Identify which cell holds the provided text, then report its [x, y] central coordinate. 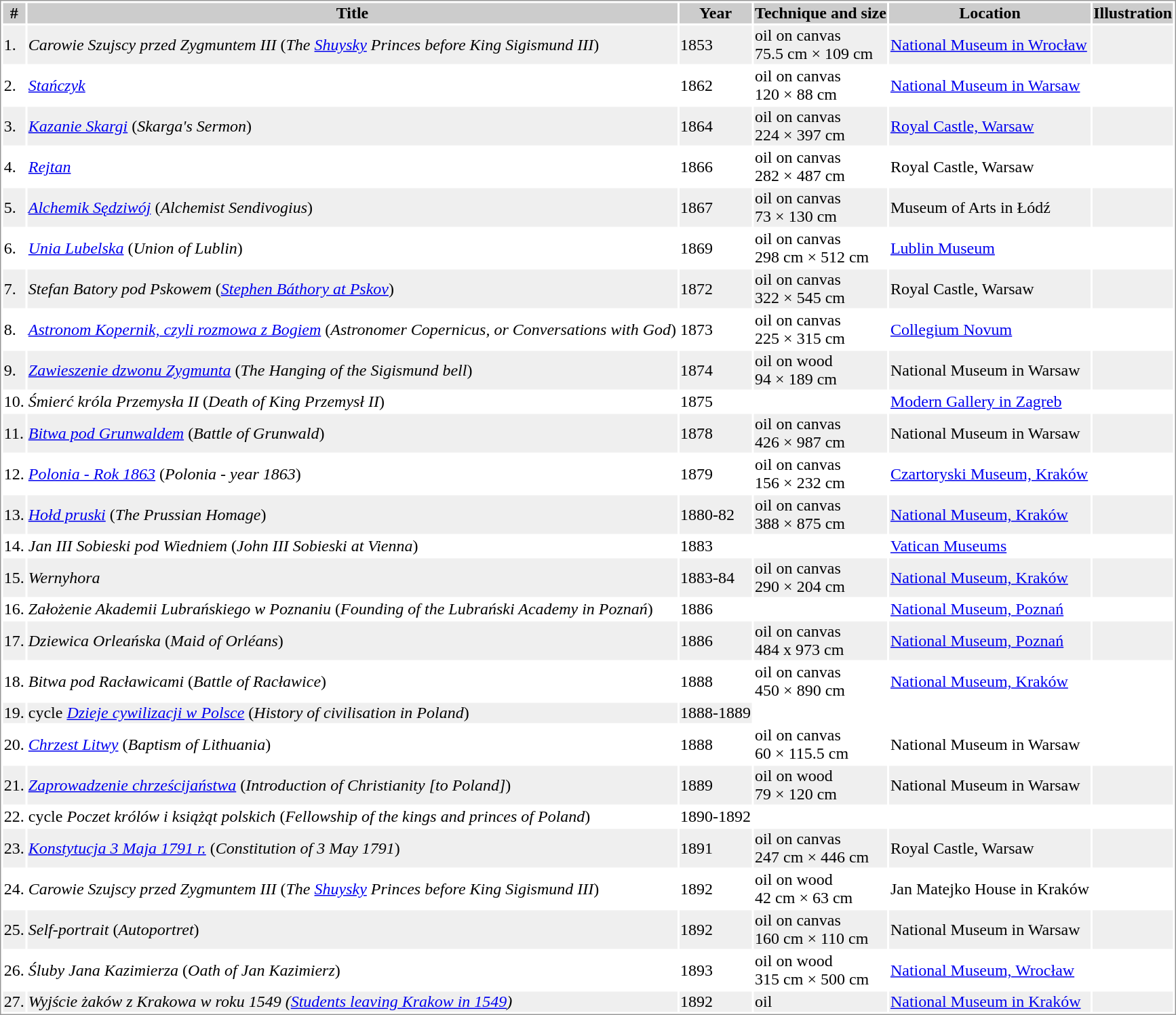
oil on canvas73 × 130 cm [821, 207]
oil on canvas388 × 875 cm [821, 514]
Hołd pruski (The Prussian Homage) [352, 514]
Illustration [1133, 13]
1874 [716, 370]
oil on canvas224 × 397 cm [821, 126]
1875 [716, 402]
1890-1892 [716, 817]
oil on wood94 × 189 cm [821, 370]
Śmierć króla Przemysła II (Death of King Przemysł II) [352, 402]
9. [14, 370]
Bitwa pod Racławicami (Battle of Racławice) [352, 681]
1862 [716, 85]
Lublin Museum [989, 248]
Chrzest Litwy (Baptism of Lithuania) [352, 744]
1889 [716, 785]
Zaprowadzenie chrześcijaństwa (Introduction of Christianity [to Poland]) [352, 785]
Wyjście żaków z Krakowa w roku 1549 (Students leaving Krakow in 1549) [352, 1001]
1888-1889 [716, 713]
oil on canvas450 × 890 cm [821, 681]
oil on canvas120 × 88 cm [821, 85]
1873 [716, 330]
Dziewica Orleańska (Maid of Orléans) [352, 640]
6. [14, 248]
11. [14, 433]
4. [14, 167]
1878 [716, 433]
1864 [716, 126]
Wernyhora [352, 578]
26. [14, 970]
Jan III Sobieski pod Wiedniem (John III Sobieski at Vienna) [352, 546]
2. [14, 85]
16. [14, 610]
cycle Poczet królów i książąt polskich (Fellowship of the kings and princes of Poland) [352, 817]
7. [14, 289]
oil on canvas426 × 987 cm [821, 433]
oil on canvas60 × 115.5 cm [821, 744]
1872 [716, 289]
Vatican Museums [989, 546]
oil [821, 1001]
12. [14, 473]
Jan Matejko House in Kraków [989, 888]
Bitwa pod Grunwaldem (Battle of Grunwald) [352, 433]
17. [14, 640]
1883 [716, 546]
Unia Lubelska (Union of Lublin) [352, 248]
Collegium Novum [989, 330]
oil on canvas322 × 545 cm [821, 289]
Kazanie Skargi (Skarga's Sermon) [352, 126]
cycle Dzieje cywilizacji w Polsce (History of civilisation in Poland) [352, 713]
oil on canvas156 × 232 cm [821, 473]
3. [14, 126]
18. [14, 681]
Konstytucja 3 Maja 1791 r. (Constitution of 3 May 1791) [352, 848]
Stańczyk [352, 85]
1879 [716, 473]
22. [14, 817]
Założenie Akademii Lubrańskiego w Poznaniu (Founding of the Lubrański Academy in Poznań) [352, 610]
13. [14, 514]
15. [14, 578]
Polonia - Rok 1863 (Polonia - year 1863) [352, 473]
National Museum, Wrocław [989, 970]
21. [14, 785]
oil on canvas290 × 204 cm [821, 578]
oil on canvas282 × 487 cm [821, 167]
Self-portrait (Autoportret) [352, 929]
Alchemik Sędziwój (Alchemist Sendivogius) [352, 207]
20. [14, 744]
oil on canvas298 cm × 512 cm [821, 248]
1883-84 [716, 578]
8. [14, 330]
1867 [716, 207]
19. [14, 713]
Modern Gallery in Zagreb [989, 402]
oil on wood42 cm × 63 cm [821, 888]
Technique and size [821, 13]
Stefan Batory pod Pskowem (Stephen Báthory at Pskov) [352, 289]
Museum of Arts in Łódź [989, 207]
1853 [716, 45]
Title [352, 13]
National Museum in Kraków [989, 1001]
10. [14, 402]
Astronom Kopernik, czyli rozmowa z Bogiem (Astronomer Copernicus, or Conversations with God) [352, 330]
1891 [716, 848]
Czartoryski Museum, Kraków [989, 473]
oil on canvas225 × 315 cm [821, 330]
Śluby Jana Kazimierza (Oath of Jan Kazimierz) [352, 970]
oil on wood315 cm × 500 cm [821, 970]
1880-82 [716, 514]
24. [14, 888]
# [14, 13]
14. [14, 546]
Rejtan [352, 167]
5. [14, 207]
25. [14, 929]
oil on wood79 × 120 cm [821, 785]
27. [14, 1001]
oil on canvas247 cm × 446 cm [821, 848]
Year [716, 13]
oil on canvas160 cm × 110 cm [821, 929]
23. [14, 848]
oil on canvas 484 x 973 cm [821, 640]
1866 [716, 167]
1869 [716, 248]
oil on canvas75.5 cm × 109 cm [821, 45]
National Museum in Wrocław [989, 45]
1. [14, 45]
1893 [716, 970]
Zawieszenie dzwonu Zygmunta (The Hanging of the Sigismund bell) [352, 370]
Location [989, 13]
